Extract the (X, Y) coordinate from the center of the cell holding the provided text.  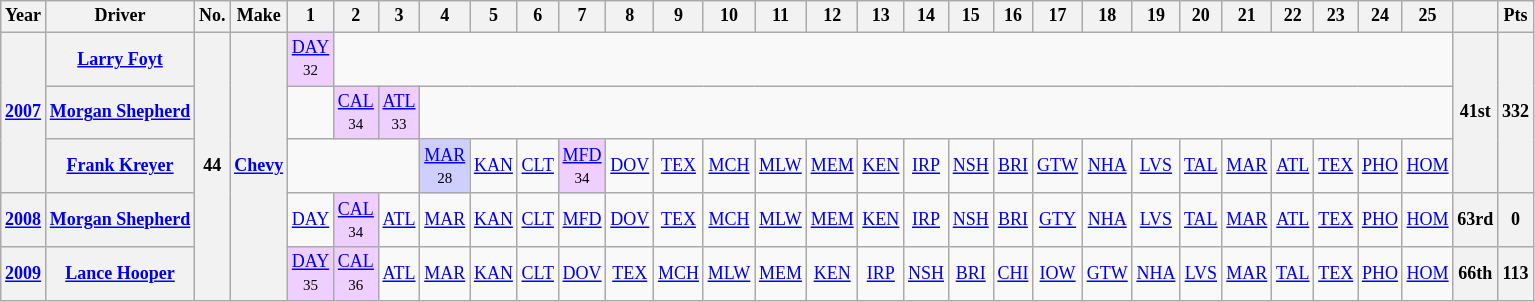
2008 (24, 220)
7 (582, 16)
2007 (24, 112)
6 (538, 16)
IOW (1058, 274)
4 (445, 16)
1 (310, 16)
Frank Kreyer (120, 166)
Year (24, 16)
18 (1107, 16)
Pts (1516, 16)
9 (679, 16)
CHI (1013, 274)
63rd (1476, 220)
21 (1247, 16)
Larry Foyt (120, 59)
0 (1516, 220)
3 (399, 16)
DAY35 (310, 274)
5 (494, 16)
DAY32 (310, 59)
66th (1476, 274)
CAL36 (356, 274)
DAY (310, 220)
ATL33 (399, 113)
MAR28 (445, 166)
25 (1428, 16)
GTY (1058, 220)
11 (781, 16)
Make (259, 16)
MFD (582, 220)
15 (970, 16)
14 (926, 16)
332 (1516, 112)
23 (1336, 16)
24 (1380, 16)
113 (1516, 274)
8 (630, 16)
19 (1156, 16)
MFD34 (582, 166)
12 (832, 16)
Driver (120, 16)
Chevy (259, 166)
22 (1293, 16)
13 (881, 16)
44 (212, 166)
2009 (24, 274)
17 (1058, 16)
Lance Hooper (120, 274)
2 (356, 16)
41st (1476, 112)
16 (1013, 16)
20 (1201, 16)
No. (212, 16)
10 (728, 16)
